Extract the (x, y) coordinate from the center of the cell holding the provided text.  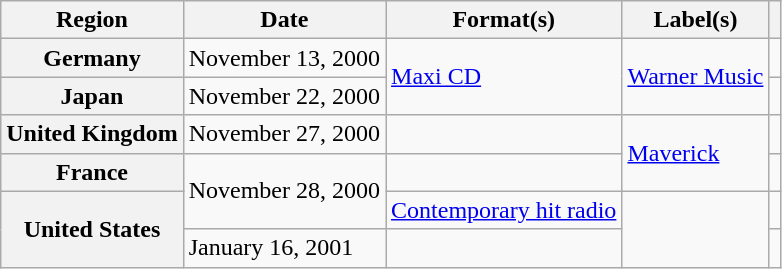
Date (284, 20)
Contemporary hit radio (504, 210)
Japan (92, 96)
France (92, 172)
United States (92, 229)
November 22, 2000 (284, 96)
Format(s) (504, 20)
United Kingdom (92, 134)
January 16, 2001 (284, 248)
Germany (92, 58)
November 27, 2000 (284, 134)
Region (92, 20)
November 28, 2000 (284, 191)
November 13, 2000 (284, 58)
Maxi CD (504, 77)
Warner Music (696, 77)
Label(s) (696, 20)
Maverick (696, 153)
